For the text-containing cell, return its midpoint in [X, Y] coordinate format. 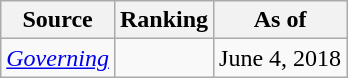
Governing [58, 58]
June 4, 2018 [280, 58]
As of [280, 20]
Source [58, 20]
Ranking [164, 20]
